Capture the cell that displays the provided text and extract its [x, y] central coordinate. 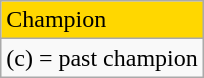
Champion [102, 20]
(c) = past champion [102, 58]
